Scan for the cell matching the given text and deliver its [x, y] coordinate at center. 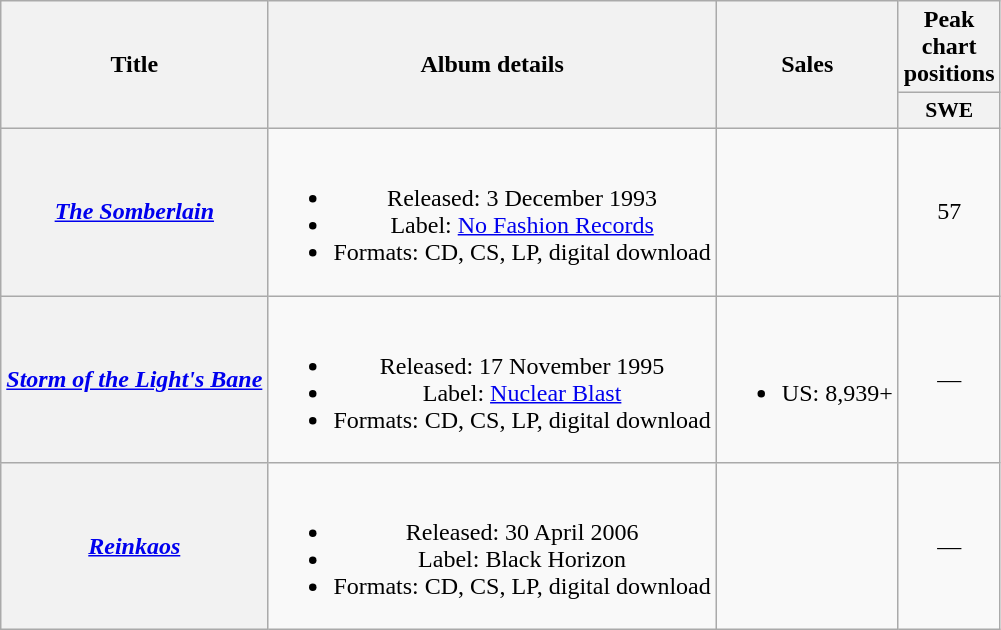
Album details [492, 65]
The Somberlain [134, 212]
Title [134, 65]
SWE [949, 111]
Peak chart positions [949, 47]
57 [949, 212]
Released: 30 April 2006Label: Black HorizonFormats: CD, CS, LP, digital download [492, 546]
US: 8,939+ [807, 380]
Reinkaos [134, 546]
Sales [807, 65]
Released: 3 December 1993Label: No Fashion RecordsFormats: CD, CS, LP, digital download [492, 212]
Released: 17 November 1995Label: Nuclear BlastFormats: CD, CS, LP, digital download [492, 380]
Storm of the Light's Bane [134, 380]
